Capture the cell that displays the provided text and extract its [X, Y] central coordinate. 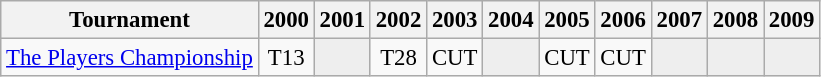
2002 [398, 20]
2005 [567, 20]
2003 [455, 20]
The Players Championship [130, 58]
Tournament [130, 20]
2009 [792, 20]
T13 [286, 58]
2007 [679, 20]
2001 [342, 20]
2000 [286, 20]
2008 [735, 20]
2004 [511, 20]
2006 [623, 20]
T28 [398, 58]
